For the text-containing cell, return its midpoint in [X, Y] coordinate format. 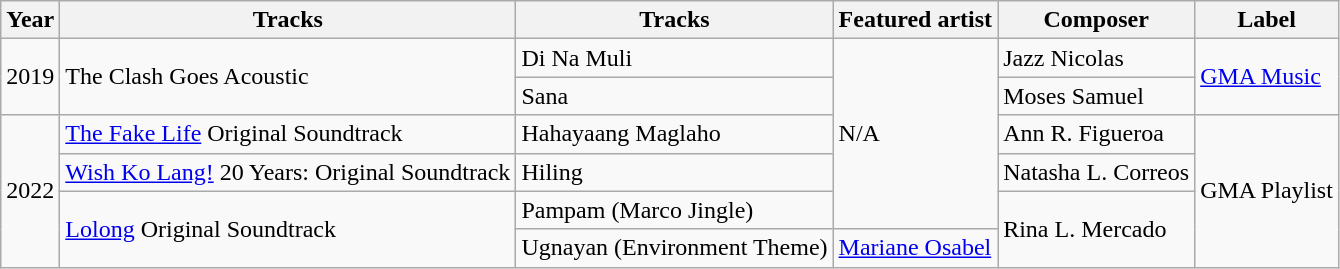
GMA Music [1267, 77]
Ugnayan (Environment Theme) [674, 248]
The Clash Goes Acoustic [288, 77]
Rina L. Mercado [1096, 229]
Hahayaang Maglaho [674, 134]
Natasha L. Correos [1096, 172]
Hiling [674, 172]
The Fake Life Original Soundtrack [288, 134]
Wish Ko Lang! 20 Years: Original Soundtrack [288, 172]
Composer [1096, 20]
Di Na Muli [674, 58]
Mariane Osabel [916, 248]
Year [30, 20]
Lolong Original Soundtrack [288, 229]
Jazz Nicolas [1096, 58]
Pampam (Marco Jingle) [674, 210]
2022 [30, 191]
Label [1267, 20]
Featured artist [916, 20]
Moses Samuel [1096, 96]
N/A [916, 134]
GMA Playlist [1267, 191]
Ann R. Figueroa [1096, 134]
2019 [30, 77]
Sana [674, 96]
